From the cell containing the given text, extract its center point as [X, Y] coordinate. 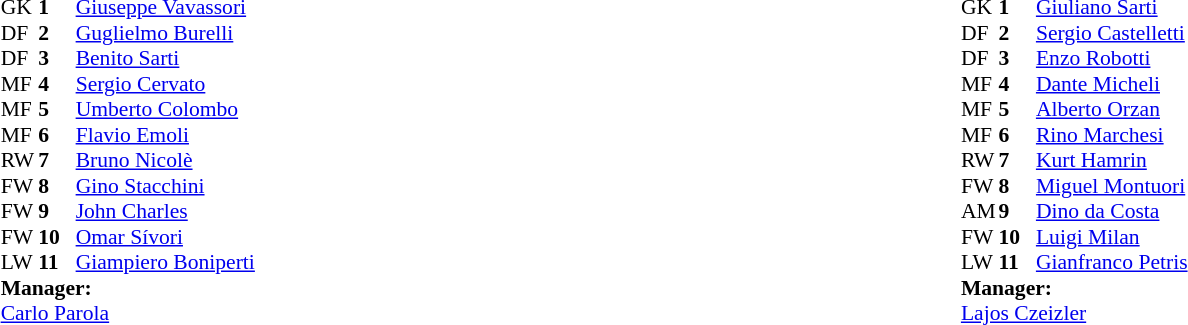
Giampiero Boniperti [166, 263]
Alberto Orzan [1112, 109]
Benito Sarti [166, 59]
Dante Micheli [1112, 84]
Dino da Costa [1112, 211]
Rino Marchesi [1112, 135]
Enzo Robotti [1112, 59]
Miguel Montuori [1112, 186]
Gino Stacchini [166, 186]
Luigi Milan [1112, 237]
Sergio Cervato [166, 84]
Kurt Hamrin [1112, 161]
Umberto Colombo [166, 109]
Gianfranco Petris [1112, 263]
Sergio Castelletti [1112, 33]
John Charles [166, 211]
AM [980, 211]
Guglielmo Burelli [166, 33]
Omar Sívori [166, 237]
Flavio Emoli [166, 135]
Bruno Nicolè [166, 161]
